Scan for the cell matching the given text and deliver its (x, y) coordinate at center. 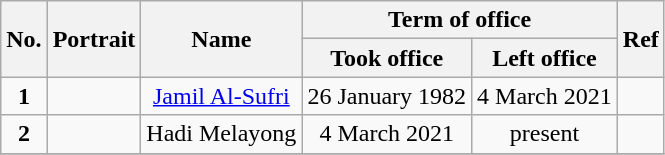
Term of office (460, 20)
Left office (545, 58)
Portrait (94, 39)
present (545, 134)
26 January 1982 (387, 96)
No. (24, 39)
Jamil Al-Sufri (222, 96)
1 (24, 96)
Name (222, 39)
Took office (387, 58)
Ref (640, 39)
Hadi Melayong (222, 134)
2 (24, 134)
